Output the [x, y] coordinate of the center of the cell containing the given text.  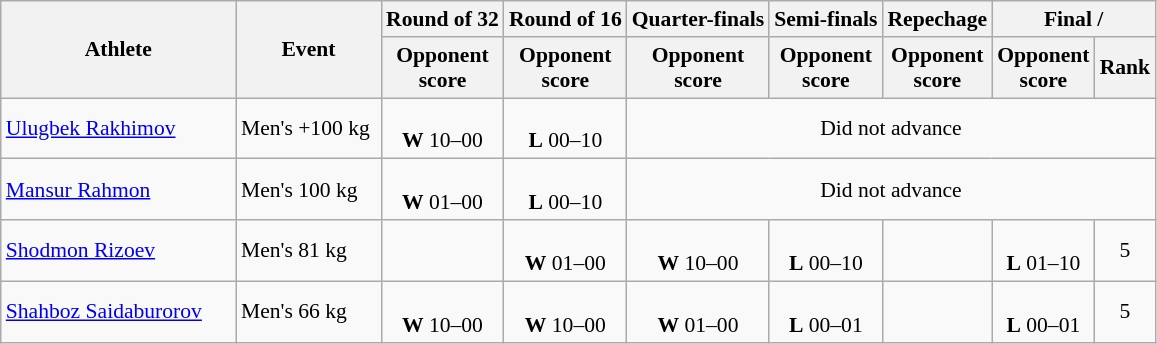
Round of 16 [566, 19]
Ulugbek Rakhimov [118, 128]
Men's +100 kg [308, 128]
Men's 66 kg [308, 312]
Mansur Rahmon [118, 190]
Shodmon Rizoev [118, 250]
Men's 100 kg [308, 190]
Repechage [937, 19]
Men's 81 kg [308, 250]
Round of 32 [442, 19]
Quarter-finals [698, 19]
Semi-finals [826, 19]
Event [308, 50]
Athlete [118, 50]
Final / [1074, 19]
Rank [1126, 68]
Shahboz Saidaburorov [118, 312]
L 01–10 [1044, 250]
